Determine the [x, y] coordinate at the center of the cell enclosing the given text.  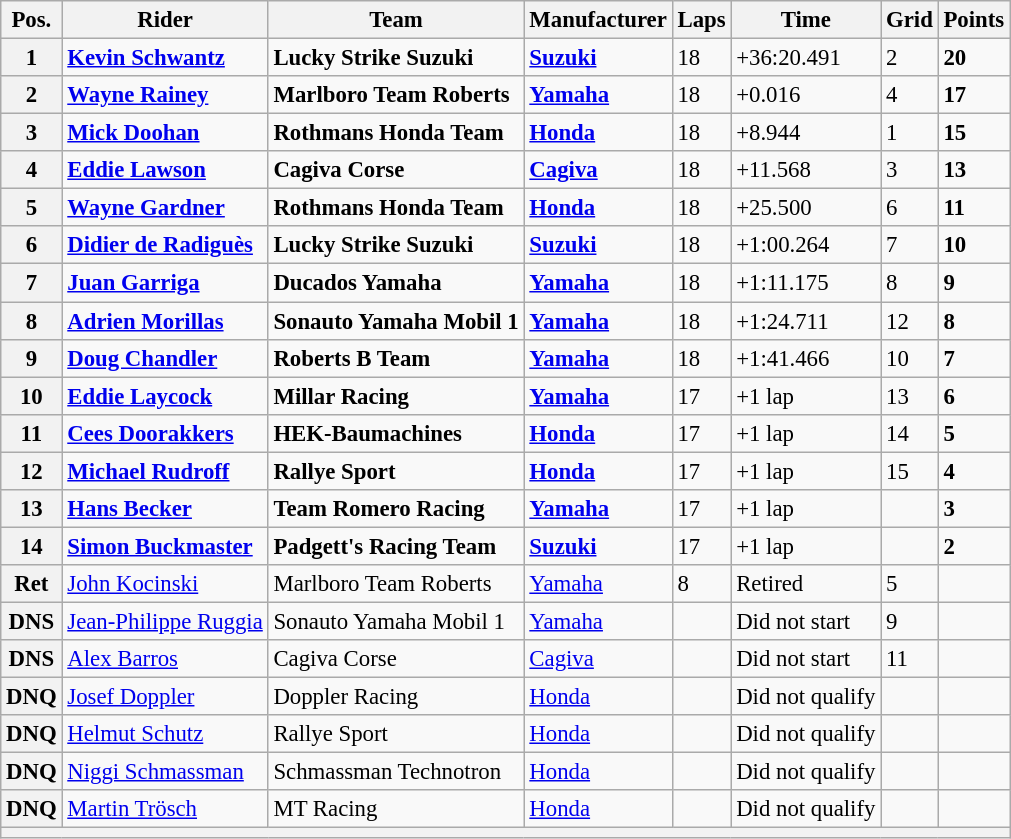
Wayne Gardner [165, 208]
Retired [806, 584]
Doppler Racing [396, 697]
+1:11.175 [806, 283]
Grid [910, 20]
Niggi Schmassman [165, 772]
+1:24.711 [806, 321]
Laps [702, 20]
+1:41.466 [806, 358]
Eddie Laycock [165, 396]
Alex Barros [165, 659]
Ducados Yamaha [396, 283]
Eddie Lawson [165, 170]
+0.016 [806, 95]
Cees Doorakkers [165, 433]
Roberts B Team [396, 358]
Manufacturer [598, 20]
Kevin Schwantz [165, 58]
+36:20.491 [806, 58]
Hans Becker [165, 509]
Padgett's Racing Team [396, 546]
Schmassman Technotron [396, 772]
Millar Racing [396, 396]
+25.500 [806, 208]
+8.944 [806, 133]
John Kocinski [165, 584]
+11.568 [806, 170]
Wayne Rainey [165, 95]
MT Racing [396, 809]
Juan Garriga [165, 283]
Simon Buckmaster [165, 546]
Rider [165, 20]
Helmut Schutz [165, 734]
Michael Rudroff [165, 471]
Didier de Radiguès [165, 245]
20 [974, 58]
Points [974, 20]
Mick Doohan [165, 133]
+1:00.264 [806, 245]
HEK-Baumachines [396, 433]
Ret [32, 584]
Pos. [32, 20]
Jean-Philippe Ruggia [165, 621]
Martin Trösch [165, 809]
Doug Chandler [165, 358]
Time [806, 20]
Adrien Morillas [165, 321]
Team [396, 20]
Team Romero Racing [396, 509]
Josef Doppler [165, 697]
